Determine the (X, Y) coordinate at the center of the cell enclosing the given text.  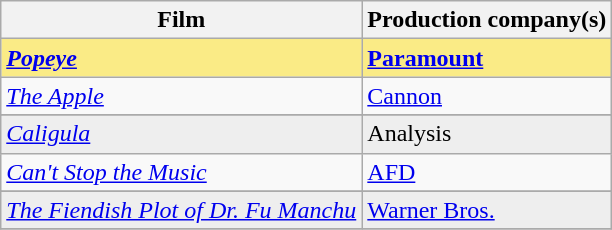
Film (182, 20)
Caligula (182, 134)
Can't Stop the Music (182, 172)
Analysis (487, 134)
Warner Bros. (487, 210)
Cannon (487, 96)
Paramount (487, 58)
The Fiendish Plot of Dr. Fu Manchu (182, 210)
Popeye (182, 58)
The Apple (182, 96)
AFD (487, 172)
Production company(s) (487, 20)
